Provide the (X, Y) coordinate of the cell's center where the given text is located.  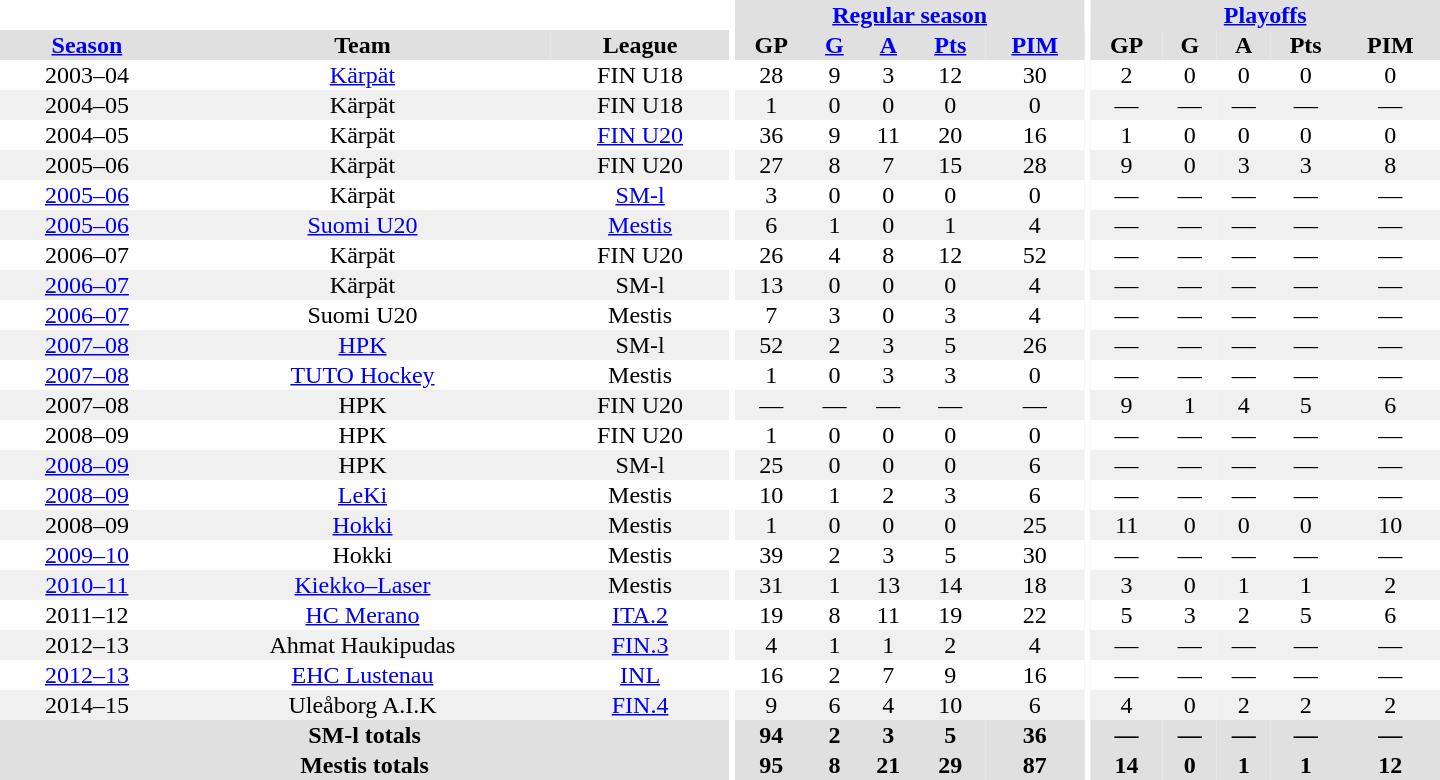
27 (772, 165)
Season (87, 45)
INL (640, 675)
21 (888, 765)
39 (772, 555)
HC Merano (362, 615)
Regular season (910, 15)
LeKi (362, 495)
Mestis totals (364, 765)
Ahmat Haukipudas (362, 645)
FIN.4 (640, 705)
FIN.3 (640, 645)
2003–04 (87, 75)
95 (772, 765)
22 (1034, 615)
94 (772, 735)
Playoffs (1265, 15)
TUTO Hockey (362, 375)
18 (1034, 585)
15 (950, 165)
2011–12 (87, 615)
29 (950, 765)
Kiekko–Laser (362, 585)
Team (362, 45)
20 (950, 135)
EHC Lustenau (362, 675)
Uleåborg A.I.K (362, 705)
2009–10 (87, 555)
ITA.2 (640, 615)
League (640, 45)
2014–15 (87, 705)
87 (1034, 765)
SM-l totals (364, 735)
31 (772, 585)
2010–11 (87, 585)
